Return (x, y) of the center of cell containing provided text 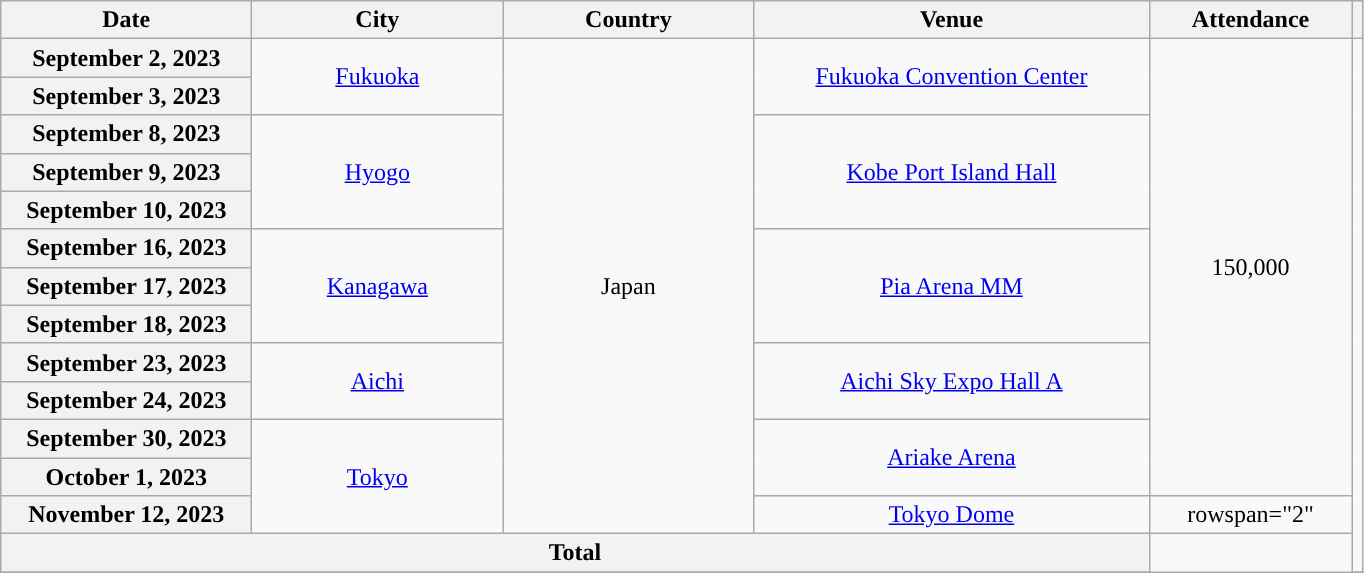
September 9, 2023 (126, 172)
Pia Arena MM (952, 286)
September 24, 2023 (126, 400)
Total (575, 553)
Fukuoka (378, 77)
Date (126, 20)
Ariake Arena (952, 457)
September 8, 2023 (126, 134)
September 16, 2023 (126, 248)
Kanagawa (378, 286)
Tokyo (378, 476)
September 30, 2023 (126, 438)
November 12, 2023 (126, 515)
Japan (628, 286)
Attendance (1250, 20)
September 3, 2023 (126, 96)
Aichi (378, 381)
Venue (952, 20)
150,000 (1250, 268)
City (378, 20)
Fukuoka Convention Center (952, 77)
Kobe Port Island Hall (952, 172)
October 1, 2023 (126, 477)
Hyogo (378, 172)
September 23, 2023 (126, 362)
rowspan="2" (1250, 515)
Tokyo Dome (952, 515)
September 18, 2023 (126, 324)
Aichi Sky Expo Hall A (952, 381)
September 10, 2023 (126, 210)
September 2, 2023 (126, 58)
September 17, 2023 (126, 286)
Country (628, 20)
